Extract the [X, Y] coordinate from the center of the cell holding the provided text.  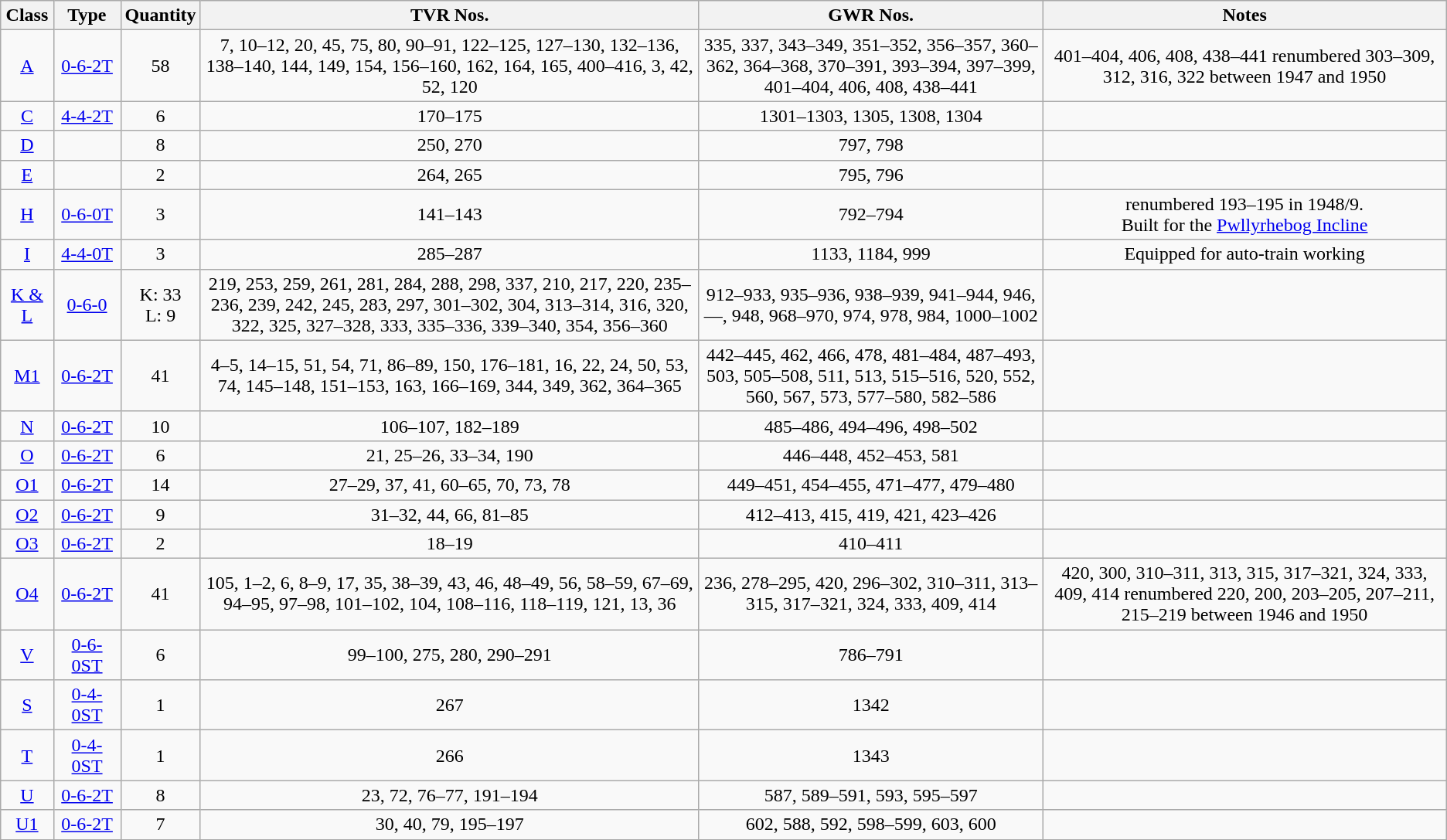
587, 589–591, 593, 595–597 [870, 795]
1133, 1184, 999 [870, 254]
O2 [27, 514]
786–791 [870, 655]
A [27, 66]
M1 [27, 376]
442–445, 462, 466, 478, 481–484, 487–493, 503, 505–508, 511, 513, 515–516, 520, 552, 560, 567, 573, 577–580, 582–586 [870, 376]
C [27, 116]
4-4-0T [87, 254]
T [27, 756]
105, 1–2, 6, 8–9, 17, 35, 38–39, 43, 46, 48–49, 56, 58–59, 67–69, 94–95, 97–98, 101–102, 104, 108–116, 118–119, 121, 13, 36 [450, 594]
D [27, 145]
602, 588, 592, 598–599, 603, 600 [870, 825]
1301–1303, 1305, 1308, 1304 [870, 116]
U [27, 795]
Type [87, 15]
10 [161, 426]
V [27, 655]
912–933, 935–936, 938–939, 941–944, 946, —, 948, 968–970, 974, 978, 984, 1000–1002 [870, 304]
420, 300, 310–311, 313, 315, 317–321, 324, 333, 409, 414 renumbered 220, 200, 203–205, 207–211, 215–219 between 1946 and 1950 [1244, 594]
O [27, 455]
30, 40, 79, 195–197 [450, 825]
250, 270 [450, 145]
Equipped for auto-train working [1244, 254]
4–5, 14–15, 51, 54, 71, 86–89, 150, 176–181, 16, 22, 24, 50, 53, 74, 145–148, 151–153, 163, 166–169, 344, 349, 362, 364–365 [450, 376]
H [27, 215]
K: 33L: 9 [161, 304]
410–411 [870, 544]
797, 798 [870, 145]
7, 10–12, 20, 45, 75, 80, 90–91, 122–125, 127–130, 132–136, 138–140, 144, 149, 154, 156–160, 162, 164, 165, 400–416, 3, 42, 52, 120 [450, 66]
1342 [870, 705]
O3 [27, 544]
236, 278–295, 420, 296–302, 310–311, 313–315, 317–321, 324, 333, 409, 414 [870, 594]
0-6-0T [87, 215]
412–413, 415, 419, 421, 423–426 [870, 514]
27–29, 37, 41, 60–65, 70, 73, 78 [450, 485]
U1 [27, 825]
485–486, 494–496, 498–502 [870, 426]
9 [161, 514]
4-4-2T [87, 116]
335, 337, 343–349, 351–352, 356–357, 360–362, 364–368, 370–391, 393–394, 397–399, 401–404, 406, 408, 438–441 [870, 66]
N [27, 426]
106–107, 182–189 [450, 426]
21, 25–26, 33–34, 190 [450, 455]
0-6-0 [87, 304]
S [27, 705]
795, 796 [870, 175]
O4 [27, 594]
285–287 [450, 254]
TVR Nos. [450, 15]
99–100, 275, 280, 290–291 [450, 655]
58 [161, 66]
266 [450, 756]
18–19 [450, 544]
23, 72, 76–77, 191–194 [450, 795]
267 [450, 705]
I [27, 254]
Quantity [161, 15]
Notes [1244, 15]
0-6-0ST [87, 655]
31–32, 44, 66, 81–85 [450, 514]
401–404, 406, 408, 438–441 renumbered 303–309, 312, 316, 322 between 1947 and 1950 [1244, 66]
E [27, 175]
449–451, 454–455, 471–477, 479–480 [870, 485]
renumbered 193–195 in 1948/9.Built for the Pwllyrhebog Incline [1244, 215]
1343 [870, 756]
O1 [27, 485]
7 [161, 825]
264, 265 [450, 175]
K & L [27, 304]
792–794 [870, 215]
14 [161, 485]
141–143 [450, 215]
170–175 [450, 116]
Class [27, 15]
446–448, 452–453, 581 [870, 455]
GWR Nos. [870, 15]
